Locate the cell with the specified text and output its [x, y] center coordinate. 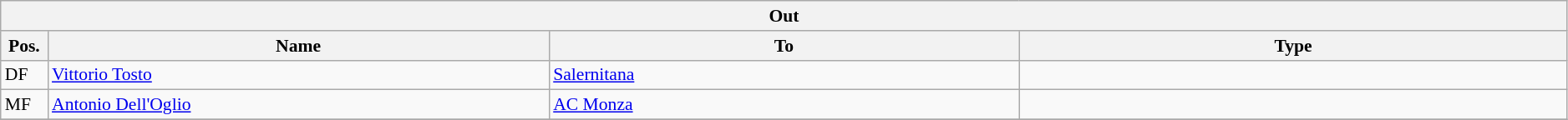
Salernitana [784, 75]
Pos. [24, 46]
Name [298, 46]
Type [1293, 46]
Antonio Dell'Oglio [298, 105]
Vittorio Tosto [298, 75]
MF [24, 105]
To [784, 46]
AC Monza [784, 105]
DF [24, 75]
Out [784, 16]
